Determine the [x, y] coordinate at the center of the cell enclosing the given text.  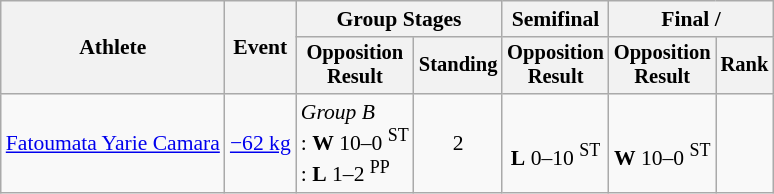
L 0–10 ST [556, 143]
Final / [691, 19]
Athlete [113, 48]
2 [458, 143]
Standing [458, 66]
Group Stages [400, 19]
Fatoumata Yarie Camara [113, 143]
−62 kg [260, 143]
Group B: W 10–0 ST: L 1–2 PP [355, 143]
Semifinal [556, 19]
Rank [745, 66]
W 10–0 ST [662, 143]
Event [260, 48]
